Detect which cell encompasses the target text, then output its [x, y] center coordinate. 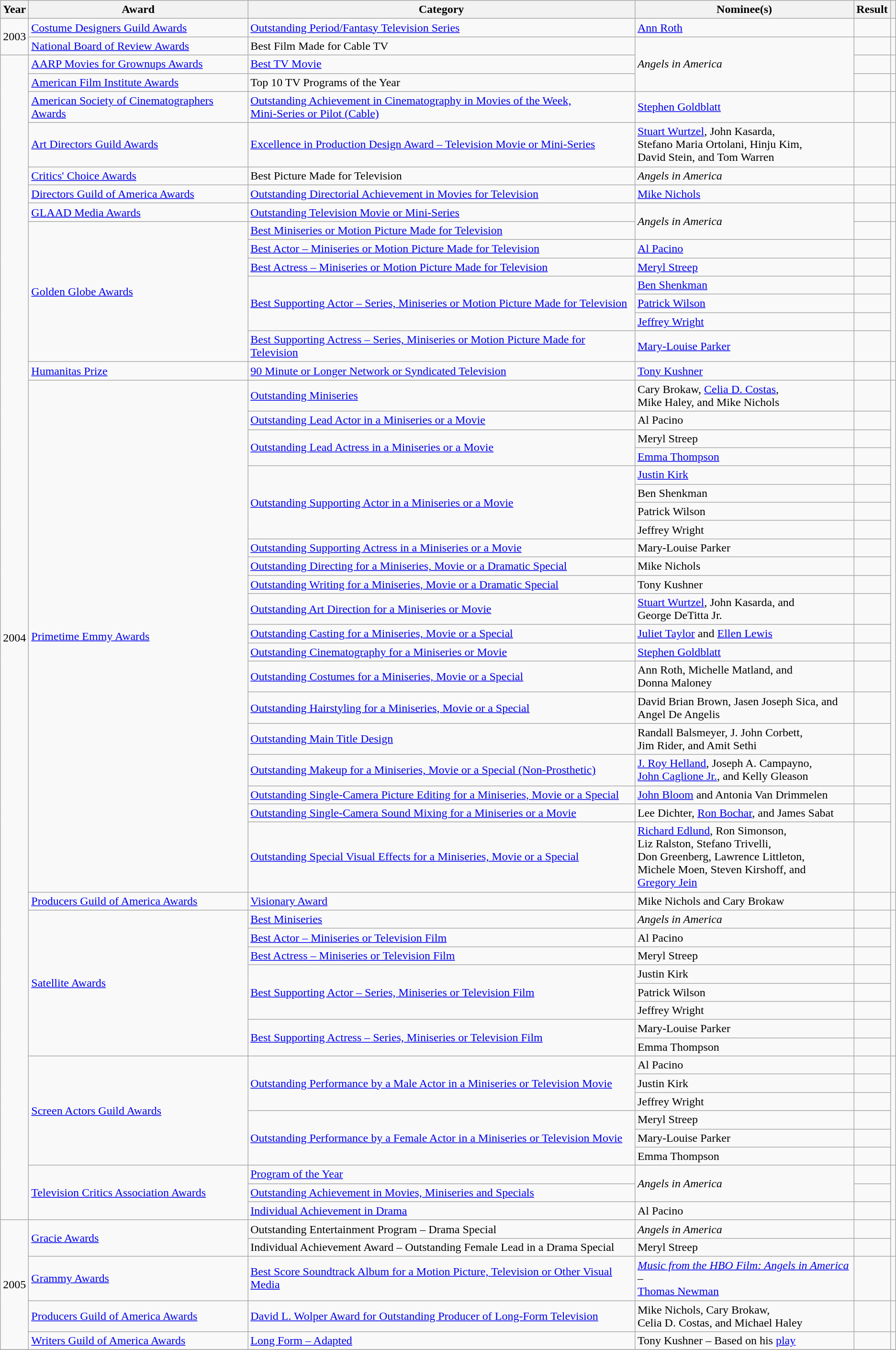
Best Actress – Miniseries or Television Film [441, 956]
Outstanding Directorial Achievement in Movies for Television [441, 194]
AARP Movies for Grownups Awards [138, 64]
American Film Institute Awards [138, 82]
Outstanding Writing for a Miniseries, Movie or a Dramatic Special [441, 585]
Television Critics Association Awards [138, 1192]
Outstanding Miniseries [441, 395]
Golden Globe Awards [138, 291]
Outstanding Casting for a Miniseries, Movie or a Special [441, 634]
Outstanding Supporting Actress in a Miniseries or a Movie [441, 548]
Costume Designers Guild Awards [138, 28]
2005 [14, 1285]
Mike Nichols and Cary Brokaw [744, 901]
Music from the HBO Film: Angels in America – Thomas Newman [744, 1278]
Award [138, 10]
Critics' Choice Awards [138, 176]
Best Supporting Actor – Series, Miniseries or Television Film [441, 992]
Nominee(s) [744, 10]
Writers Guild of America Awards [138, 1341]
Satellite Awards [138, 983]
Ann Roth, Michelle Matland, and Donna Maloney [744, 677]
Best Picture Made for Television [441, 176]
Outstanding Lead Actor in a Miniseries or a Movie [441, 420]
Outstanding Main Title Design [441, 739]
90 Minute or Longer Network or Syndicated Television [441, 371]
Best Supporting Actress – Series, Miniseries or Motion Picture Made for Television [441, 347]
American Society of Cinematographers Awards [138, 107]
Best Miniseries [441, 919]
Stuart Wurtzel, John Kasarda, Stefano Maria Ortolani, Hinju Kim, David Stein, and Tom Warren [744, 145]
Long Form – Adapted [441, 1341]
Visionary Award [441, 901]
Result [872, 10]
Outstanding Makeup for a Miniseries, Movie or a Special (Non-Prosthetic) [441, 770]
Outstanding Achievement in Movies, Miniseries and Specials [441, 1192]
Individual Achievement in Drama [441, 1211]
Year [14, 10]
Stuart Wurtzel, John Kasarda, and George DeTitta Jr. [744, 609]
Gracie Awards [138, 1238]
Outstanding Lead Actress in a Miniseries or a Movie [441, 448]
Outstanding Performance by a Female Actor in a Miniseries or Television Movie [441, 1138]
Outstanding Cinematography for a Miniseries or Movie [441, 652]
Outstanding Achievement in Cinematography in Movies of the Week, Mini-Series or Pilot (Cable) [441, 107]
Best Score Soundtrack Album for a Motion Picture, Television or Other Visual Media [441, 1278]
National Board of Review Awards [138, 46]
Randall Balsmeyer, J. John Corbett, Jim Rider, and Amit Sethi [744, 739]
Best Actor – Miniseries or Television Film [441, 937]
Tony Kushner – Based on his play [744, 1341]
Best Supporting Actress – Series, Miniseries or Television Film [441, 1038]
Best Actor – Miniseries or Motion Picture Made for Television [441, 248]
Category [441, 10]
Best Supporting Actor – Series, Miniseries or Motion Picture Made for Television [441, 304]
Directors Guild of America Awards [138, 194]
Art Directors Guild Awards [138, 145]
Outstanding Art Direction for a Miniseries or Movie [441, 609]
Lee Dichter, Ron Bochar, and James Sabat [744, 813]
Top 10 TV Programs of the Year [441, 82]
GLAAD Media Awards [138, 212]
John Bloom and Antonia Van Drimmelen [744, 795]
Screen Actors Guild Awards [138, 1111]
Grammy Awards [138, 1278]
Outstanding Supporting Actor in a Miniseries or a Movie [441, 502]
J. Roy Helland, Joseph A. Campayno, John Caglione Jr., and Kelly Gleason [744, 770]
Best Film Made for Cable TV [441, 46]
Individual Achievement Award – Outstanding Female Lead in a Drama Special [441, 1247]
Juliet Taylor and Ellen Lewis [744, 634]
Ann Roth [744, 28]
David L. Wolper Award for Outstanding Producer of Long-Form Television [441, 1316]
2003 [14, 37]
Outstanding Entertainment Program – Drama Special [441, 1229]
Best TV Movie [441, 64]
Outstanding Single-Camera Sound Mixing for a Miniseries or a Movie [441, 813]
Outstanding Performance by a Male Actor in a Miniseries or Television Movie [441, 1083]
Best Miniseries or Motion Picture Made for Television [441, 230]
Cary Brokaw, Celia D. Costas, Mike Haley, and Mike Nichols [744, 395]
Program of the Year [441, 1174]
Outstanding Single-Camera Picture Editing for a Miniseries, Movie or a Special [441, 795]
Mike Nichols, Cary Brokaw, Celia D. Costas, and Michael Haley [744, 1316]
Outstanding Hairstyling for a Miniseries, Movie or a Special [441, 708]
Outstanding Costumes for a Miniseries, Movie or a Special [441, 677]
Humanitas Prize [138, 371]
Richard Edlund, Ron Simonson, Liz Ralston, Stefano Trivelli, Don Greenberg, Lawrence Littleton, Michele Moen, Steven Kirshoff, and Gregory Jein [744, 857]
Primetime Emmy Awards [138, 636]
Best Actress – Miniseries or Motion Picture Made for Television [441, 267]
Outstanding Period/Fantasy Television Series [441, 28]
David Brian Brown, Jasen Joseph Sica, and Angel De Angelis [744, 708]
2004 [14, 638]
Outstanding Special Visual Effects for a Miniseries, Movie or a Special [441, 857]
Excellence in Production Design Award – Television Movie or Mini-Series [441, 145]
Outstanding Directing for a Miniseries, Movie or a Dramatic Special [441, 566]
Outstanding Television Movie or Mini-Series [441, 212]
